For the text-containing cell, return its midpoint in [x, y] coordinate format. 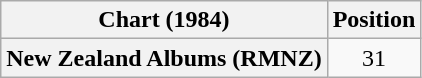
New Zealand Albums (RMNZ) [164, 58]
Position [374, 20]
31 [374, 58]
Chart (1984) [164, 20]
